Find where the given text appears and provide that cell's center as (x, y) coordinate. 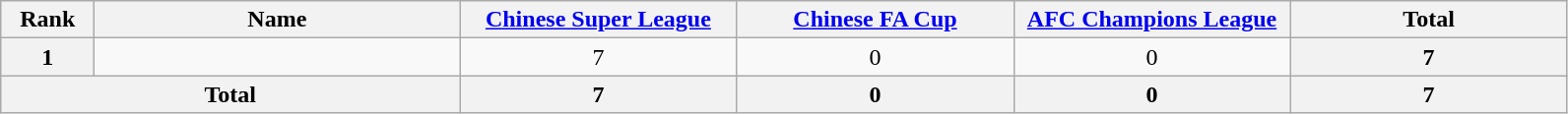
Rank (47, 20)
Chinese Super League (599, 20)
1 (47, 57)
Chinese FA Cup (875, 20)
Name (278, 20)
AFC Champions League (1152, 20)
